Find where the given text appears and provide that cell's center as [x, y] coordinate. 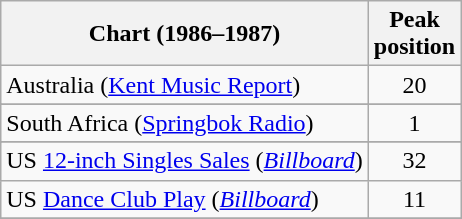
1 [414, 123]
South Africa (Springbok Radio) [185, 123]
US Dance Club Play (Billboard) [185, 199]
Chart (1986–1987) [185, 34]
Australia (Kent Music Report) [185, 85]
US 12-inch Singles Sales (Billboard) [185, 161]
32 [414, 161]
11 [414, 199]
20 [414, 85]
Peakposition [414, 34]
